Capture the cell that displays the provided text and extract its [x, y] central coordinate. 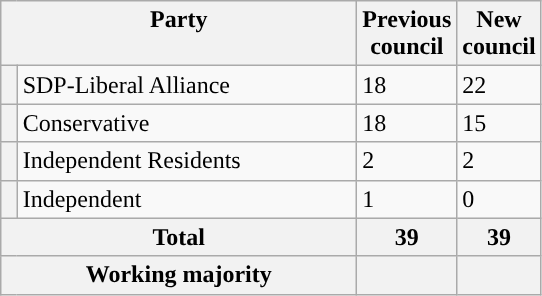
SDP-Liberal Alliance [187, 85]
15 [499, 123]
Independent [187, 199]
New council [499, 34]
Conservative [187, 123]
Total [179, 237]
22 [499, 85]
0 [499, 199]
Party [179, 34]
Previous council [407, 34]
Working majority [179, 275]
1 [407, 199]
Independent Residents [187, 161]
